From the cell containing the given text, extract its center point as [X, Y] coordinate. 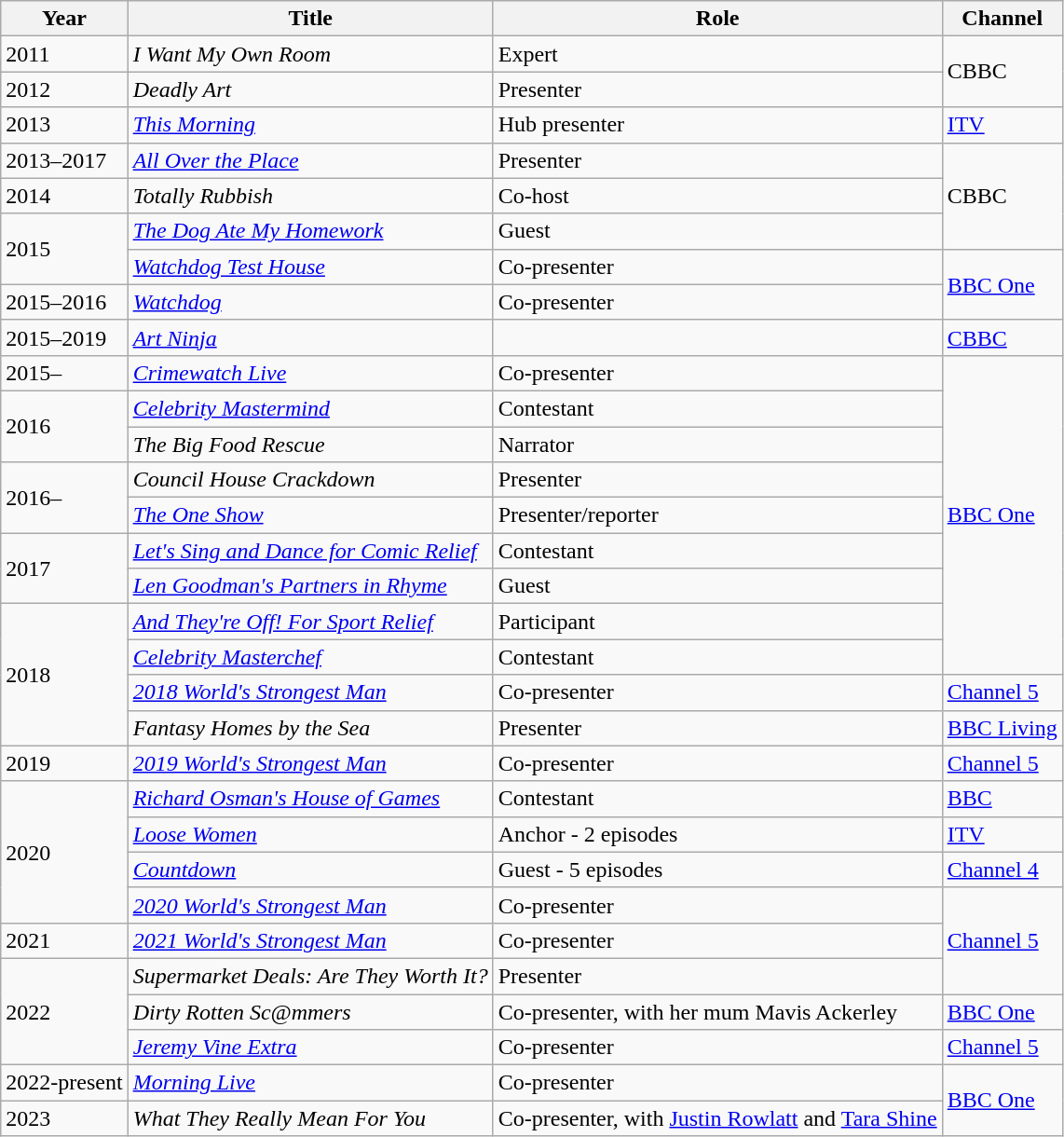
And They're Off! For Sport Relief [310, 622]
BBC Living [1003, 728]
Dirty Rotten Sc@mmers [310, 1011]
Celebrity Mastermind [310, 408]
BBC [1003, 799]
2023 [64, 1118]
2018 [64, 675]
Year [64, 19]
2014 [64, 196]
2020 [64, 852]
Countdown [310, 870]
2021 World's Strongest Man [310, 940]
Morning Live [310, 1083]
Expert [717, 54]
Role [717, 19]
Crimewatch Live [310, 373]
2017 [64, 568]
The Dog Ate My Homework [310, 231]
2018 World's Strongest Man [310, 692]
Watchdog Test House [310, 267]
Co-host [717, 196]
Let's Sing and Dance for Comic Relief [310, 551]
2022 [64, 1011]
Participant [717, 622]
2021 [64, 940]
2015 [64, 249]
Presenter/reporter [717, 515]
Title [310, 19]
The One Show [310, 515]
Co-presenter, with her mum Mavis Ackerley [717, 1011]
2019 [64, 763]
Totally Rubbish [310, 196]
Co-presenter, with Justin Rowlatt and Tara Shine [717, 1118]
2011 [64, 54]
Celebrity Masterchef [310, 657]
Art Ninja [310, 337]
2016 [64, 426]
Narrator [717, 445]
Len Goodman's Partners in Rhyme [310, 586]
2022-present [64, 1083]
This Morning [310, 125]
Council House Crackdown [310, 480]
Loose Women [310, 834]
Anchor - 2 episodes [717, 834]
The Big Food Rescue [310, 445]
Channel 4 [1003, 870]
All Over the Place [310, 160]
Richard Osman's House of Games [310, 799]
Hub presenter [717, 125]
2015–2016 [64, 302]
Supermarket Deals: Are They Worth It? [310, 976]
2013–2017 [64, 160]
2015– [64, 373]
2020 World's Strongest Man [310, 905]
I Want My Own Room [310, 54]
2019 World's Strongest Man [310, 763]
Deadly Art [310, 89]
2016– [64, 498]
What They Really Mean For You [310, 1118]
Jeremy Vine Extra [310, 1048]
2015–2019 [64, 337]
Guest - 5 episodes [717, 870]
2013 [64, 125]
Fantasy Homes by the Sea [310, 728]
2012 [64, 89]
Channel [1003, 19]
Watchdog [310, 302]
